For the text-containing cell, return its midpoint in [X, Y] coordinate format. 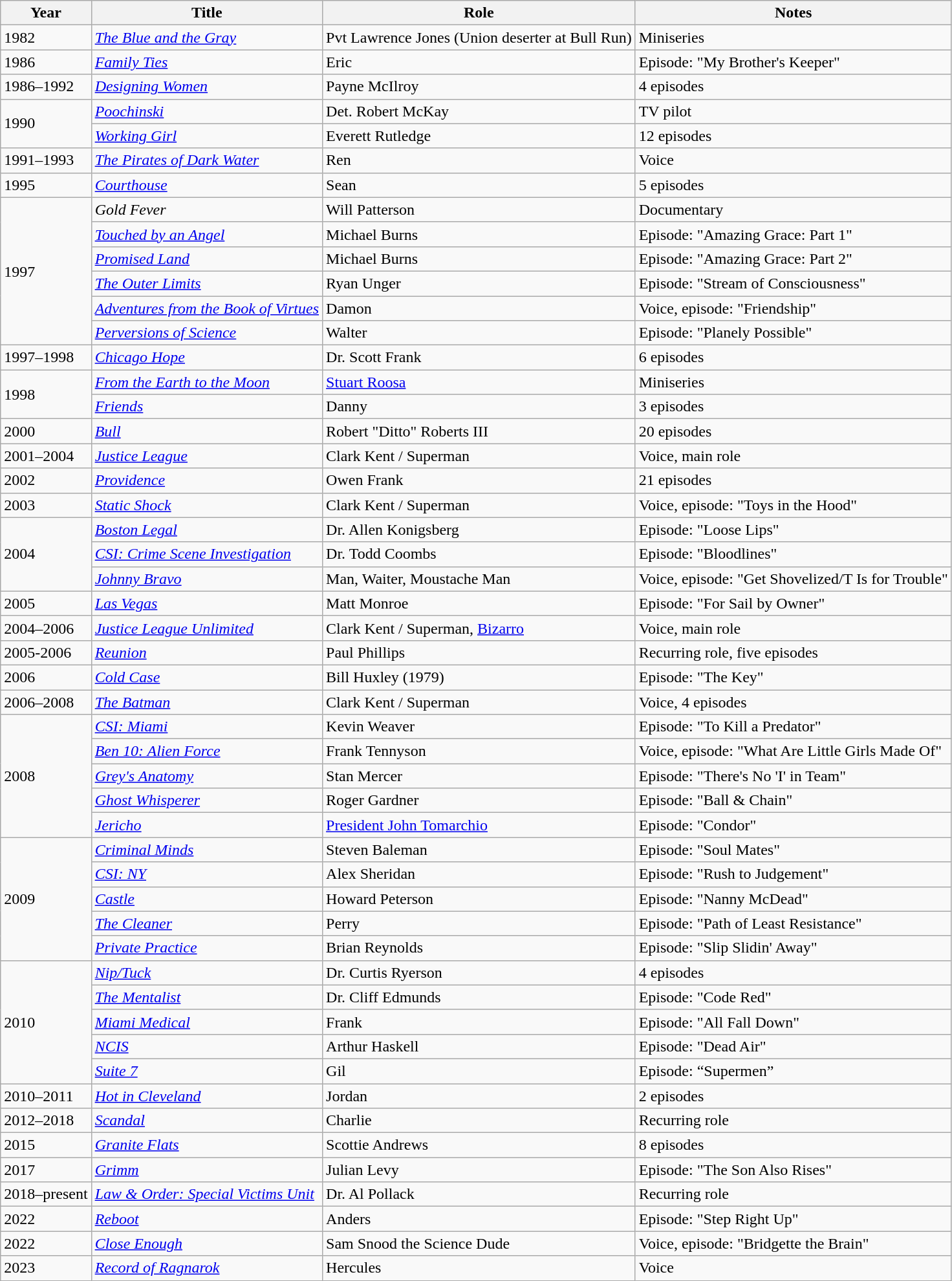
Criminal Minds [207, 850]
Dr. Allen Konigsberg [479, 530]
Working Girl [207, 136]
Role [479, 13]
Owen Frank [479, 480]
2002 [46, 480]
Hot in Cleveland [207, 1096]
Robert "Ditto" Roberts III [479, 431]
Dr. Todd Coombs [479, 554]
Voice, 4 episodes [793, 702]
Castle [207, 899]
2004 [46, 554]
Episode: "Nanny McDead" [793, 899]
Frank Tennyson [479, 751]
Static Shock [207, 505]
Friends [207, 407]
Notes [793, 13]
Julian Levy [479, 1170]
Dr. Curtis Ryerson [479, 973]
Ben 10: Alien Force [207, 751]
Providence [207, 480]
Voice, episode: "Get Shovelized/T Is for Trouble" [793, 579]
Dr. Scott Frank [479, 358]
Episode: "Path of Least Resistance" [793, 923]
Cold Case [207, 677]
From the Earth to the Moon [207, 382]
2010 [46, 1022]
1995 [46, 185]
1997–1998 [46, 358]
Dr. Al Pollack [479, 1194]
Episode: “Supermen” [793, 1071]
Steven Baleman [479, 850]
Episode: "Loose Lips" [793, 530]
CSI: Crime Scene Investigation [207, 554]
8 episodes [793, 1145]
Justice League [207, 456]
Episode: "For Sail by Owner" [793, 603]
2004–2006 [46, 628]
Episode: "Condor" [793, 825]
2023 [46, 1268]
Boston Legal [207, 530]
Miami Medical [207, 1022]
Episode: "Dead Air" [793, 1046]
Episode: "All Fall Down" [793, 1022]
Scottie Andrews [479, 1145]
2009 [46, 899]
Episode: "Stream of Consciousness" [793, 283]
Bill Huxley (1979) [479, 677]
2017 [46, 1170]
Touched by an Angel [207, 234]
Family Ties [207, 62]
Gil [479, 1071]
5 episodes [793, 185]
Promised Land [207, 259]
1998 [46, 394]
Episode: "Slip Slidin' Away" [793, 948]
Charlie [479, 1121]
The Blue and the Gray [207, 38]
3 episodes [793, 407]
Episode: "Soul Mates" [793, 850]
12 episodes [793, 136]
Grimm [207, 1170]
Episode: "There's No 'I' in Team" [793, 776]
Ryan Unger [479, 283]
Dr. Cliff Edmunds [479, 997]
Ghost Whisperer [207, 801]
Stuart Roosa [479, 382]
2 episodes [793, 1096]
Chicago Hope [207, 358]
Sean [479, 185]
Gold Fever [207, 210]
Jericho [207, 825]
Designing Women [207, 87]
Record of Ragnarok [207, 1268]
Poochinski [207, 111]
Johnny Bravo [207, 579]
Nip/Tuck [207, 973]
The Cleaner [207, 923]
CSI: Miami [207, 727]
Episode: "Ball & Chain" [793, 801]
Paul Phillips [479, 652]
Scandal [207, 1121]
Brian Reynolds [479, 948]
Anders [479, 1219]
Walter [479, 333]
Jordan [479, 1096]
Voice, episode: "Friendship" [793, 308]
Clark Kent / Superman, Bizarro [479, 628]
Howard Peterson [479, 899]
Perry [479, 923]
Episode: "My Brother's Keeper" [793, 62]
2005 [46, 603]
1986 [46, 62]
Man, Waiter, Moustache Man [479, 579]
2012–2018 [46, 1121]
Will Patterson [479, 210]
Grey's Anatomy [207, 776]
Recurring role, five episodes [793, 652]
The Batman [207, 702]
Voice, episode: "What Are Little Girls Made Of" [793, 751]
Det. Robert McKay [479, 111]
Pvt Lawrence Jones (Union deserter at Bull Run) [479, 38]
Private Practice [207, 948]
2006–2008 [46, 702]
2006 [46, 677]
Episode: "Bloodlines" [793, 554]
Perversions of Science [207, 333]
2000 [46, 431]
1991–1993 [46, 160]
Year [46, 13]
Hercules [479, 1268]
Episode: "To Kill a Predator" [793, 727]
Justice League Unlimited [207, 628]
Voice, episode: "Bridgette the Brain" [793, 1243]
1990 [46, 124]
1997 [46, 271]
2003 [46, 505]
Episode: "The Key" [793, 677]
Damon [479, 308]
Everett Rutledge [479, 136]
Title [207, 13]
Episode: "Code Red" [793, 997]
Suite 7 [207, 1071]
The Pirates of Dark Water [207, 160]
Kevin Weaver [479, 727]
Adventures from the Book of Virtues [207, 308]
Courthouse [207, 185]
Close Enough [207, 1243]
President John Tomarchio [479, 825]
20 episodes [793, 431]
2005-2006 [46, 652]
1986–1992 [46, 87]
Episode: "Rush to Judgement" [793, 874]
TV pilot [793, 111]
2018–present [46, 1194]
Roger Gardner [479, 801]
Voice, episode: "Toys in the Hood" [793, 505]
Episode: "Amazing Grace: Part 2" [793, 259]
2008 [46, 776]
Arthur Haskell [479, 1046]
Law & Order: Special Victims Unit [207, 1194]
The Mentalist [207, 997]
Episode: "Planely Possible" [793, 333]
Alex Sheridan [479, 874]
Payne McIlroy [479, 87]
Eric [479, 62]
The Outer Limits [207, 283]
Episode: "Step Right Up" [793, 1219]
6 episodes [793, 358]
2010–2011 [46, 1096]
Matt Monroe [479, 603]
Danny [479, 407]
Frank [479, 1022]
Episode: "The Son Also Rises" [793, 1170]
Bull [207, 431]
Documentary [793, 210]
Granite Flats [207, 1145]
Reunion [207, 652]
2015 [46, 1145]
Las Vegas [207, 603]
CSI: NY [207, 874]
Sam Snood the Science Dude [479, 1243]
Ren [479, 160]
NCIS [207, 1046]
Reboot [207, 1219]
Stan Mercer [479, 776]
1982 [46, 38]
Episode: "Amazing Grace: Part 1" [793, 234]
2001–2004 [46, 456]
21 episodes [793, 480]
